Pinpoint the cell where the given text exists, returning its [X, Y] midpoint coordinate. 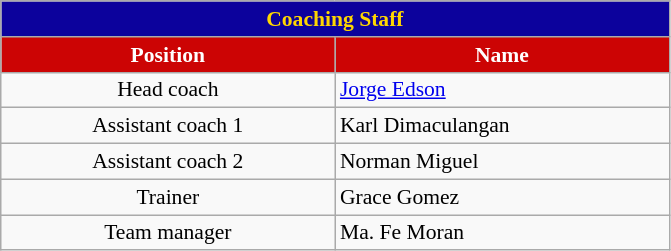
Assistant coach 1 [168, 126]
Name [502, 55]
Jorge Edson [502, 90]
Team manager [168, 233]
Coaching Staff [335, 19]
Trainer [168, 197]
Position [168, 55]
Ma. Fe Moran [502, 233]
Head coach [168, 90]
Assistant coach 2 [168, 162]
Karl Dimaculangan [502, 126]
Norman Miguel [502, 162]
Grace Gomez [502, 197]
